Provide the [X, Y] coordinate of the cell's center where the given text is located.  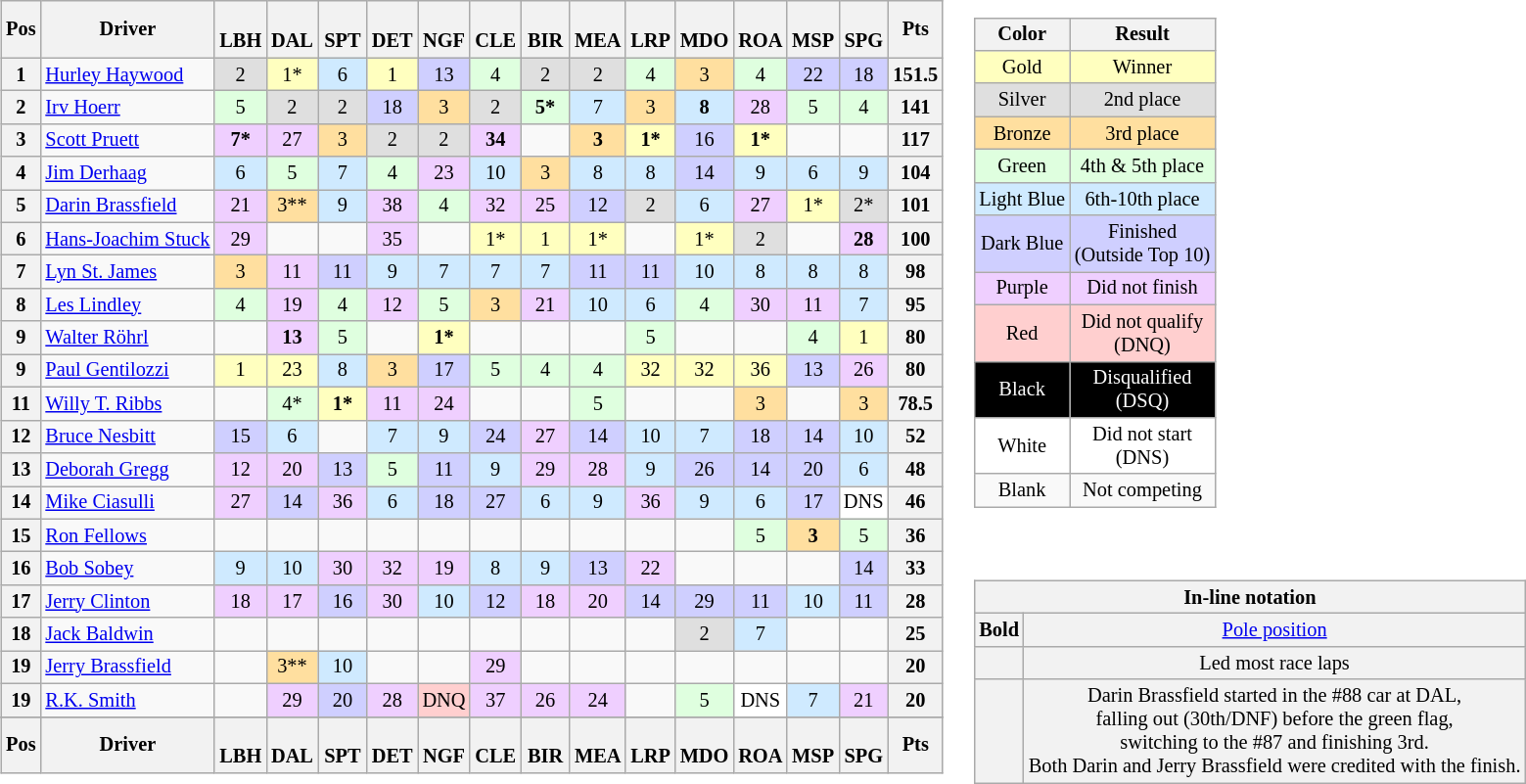
Bronze [1022, 133]
Led most race laps [1274, 664]
Disqualified(DSQ) [1142, 390]
DNQ [444, 700]
Winner [1142, 68]
104 [915, 173]
Color [1022, 34]
Did not finish [1142, 289]
Finished(Outside Top 10) [1142, 244]
Red [1022, 333]
46 [915, 502]
Result [1142, 34]
5* [545, 108]
4* [292, 404]
Hurley Haywood [127, 74]
Irv Hoerr [127, 108]
Jim Derhaag [127, 173]
Willy T. Ribbs [127, 404]
101 [915, 207]
6th-10th place [1142, 199]
Les Lindley [127, 305]
78.5 [915, 404]
98 [915, 272]
2nd place [1142, 100]
35 [393, 239]
Silver [1022, 100]
Bob Sobey [127, 569]
Jack Baldwin [127, 634]
Walter Röhrl [127, 338]
Lyn St. James [127, 272]
In-line notation [1249, 597]
Did not start(DNS) [1142, 446]
151.5 [915, 74]
Mike Ciasulli [127, 502]
Bruce Nesbitt [127, 437]
Black [1022, 390]
Gold [1022, 68]
95 [915, 305]
141 [915, 108]
Light Blue [1022, 199]
3rd place [1142, 133]
52 [915, 437]
Scott Pruett [127, 140]
Pole position [1274, 630]
Not competing [1142, 490]
Blank [1022, 490]
48 [915, 470]
Jerry Brassfield [127, 668]
2* [863, 207]
117 [915, 140]
4th & 5th place [1142, 166]
Hans-Joachim Stuck [127, 239]
Ron Fellows [127, 535]
Dark Blue [1022, 244]
Did not qualify(DNQ) [1142, 333]
38 [393, 207]
34 [495, 140]
33 [915, 569]
White [1022, 446]
R.K. Smith [127, 700]
37 [495, 700]
Green [1022, 166]
Jerry Clinton [127, 601]
Bold [998, 630]
Purple [1022, 289]
Paul Gentilozzi [127, 371]
Deborah Gregg [127, 470]
100 [915, 239]
Darin Brassfield [127, 207]
7* [241, 140]
